Find where the given text appears and provide that cell's center as (X, Y) coordinate. 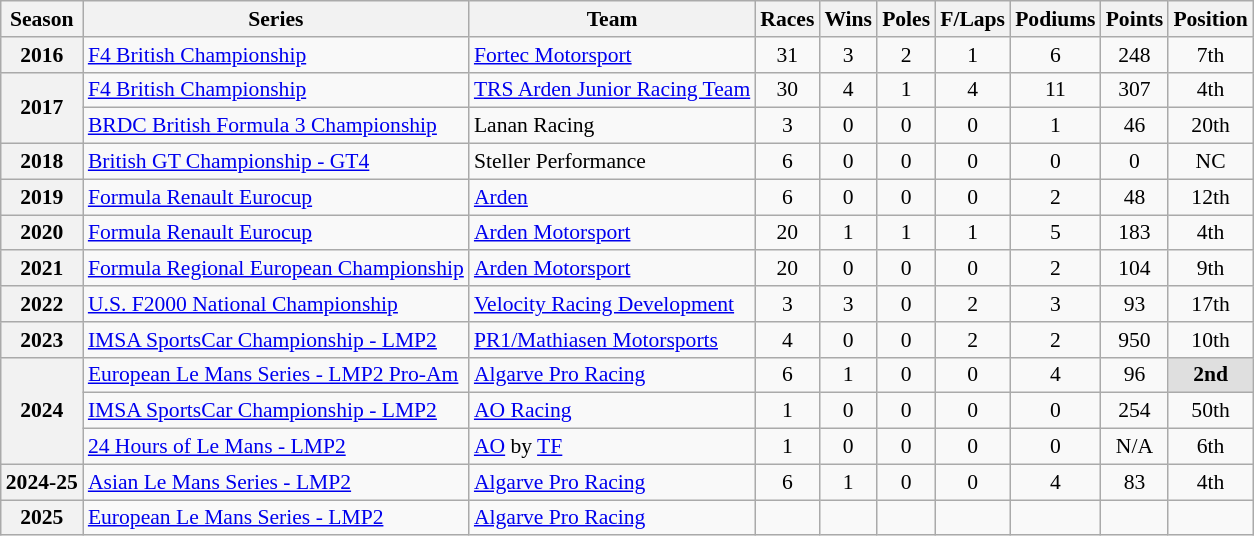
2020 (42, 233)
Wins (848, 19)
NC (1210, 162)
Series (276, 19)
2018 (42, 162)
2022 (42, 304)
2023 (42, 340)
Poles (906, 19)
6th (1210, 447)
248 (1135, 55)
Arden (612, 197)
European Le Mans Series - LMP2 Pro-Am (276, 375)
2021 (42, 269)
83 (1135, 482)
11 (1056, 90)
AO Racing (612, 411)
2017 (42, 108)
104 (1135, 269)
Races (787, 19)
F/Laps (972, 19)
2019 (42, 197)
Team (612, 19)
Points (1135, 19)
Lanan Racing (612, 126)
Podiums (1056, 19)
BRDC British Formula 3 Championship (276, 126)
5 (1056, 233)
Asian Le Mans Series - LMP2 (276, 482)
93 (1135, 304)
9th (1210, 269)
17th (1210, 304)
PR1/Mathiasen Motorsports (612, 340)
31 (787, 55)
20th (1210, 126)
European Le Mans Series - LMP2 (276, 518)
2024 (42, 410)
Position (1210, 19)
183 (1135, 233)
2024-25 (42, 482)
10th (1210, 340)
AO by TF (612, 447)
254 (1135, 411)
50th (1210, 411)
30 (787, 90)
Steller Performance (612, 162)
307 (1135, 90)
48 (1135, 197)
7th (1210, 55)
TRS Arden Junior Racing Team (612, 90)
2nd (1210, 375)
U.S. F2000 National Championship (276, 304)
Formula Regional European Championship (276, 269)
N/A (1135, 447)
12th (1210, 197)
2016 (42, 55)
Velocity Racing Development (612, 304)
46 (1135, 126)
2025 (42, 518)
Fortec Motorsport (612, 55)
96 (1135, 375)
24 Hours of Le Mans - LMP2 (276, 447)
Season (42, 19)
British GT Championship - GT4 (276, 162)
950 (1135, 340)
